Determine the [X, Y] coordinate at the center of the cell enclosing the given text.  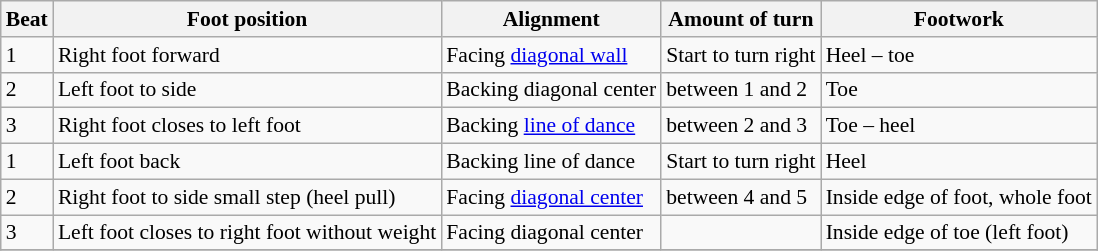
Right foot closes to left foot [247, 126]
Left foot to side [247, 90]
Right foot forward [247, 55]
between 2 and 3 [740, 126]
Alignment [551, 19]
Facing diagonal wall [551, 55]
Inside edge of toe (left foot) [959, 233]
Toe [959, 90]
Toe – heel [959, 126]
Inside edge of foot, whole foot [959, 197]
between 4 and 5 [740, 197]
Right foot to side small step (heel pull) [247, 197]
between 1 and 2 [740, 90]
Footwork [959, 19]
Heel [959, 162]
Left foot back [247, 162]
Amount of turn [740, 19]
Backing diagonal center [551, 90]
Beat [27, 19]
Foot position [247, 19]
Left foot closes to right foot without weight [247, 233]
Heel – toe [959, 55]
